Search for the cell housing the specified text and yield its [x, y] center coordinate. 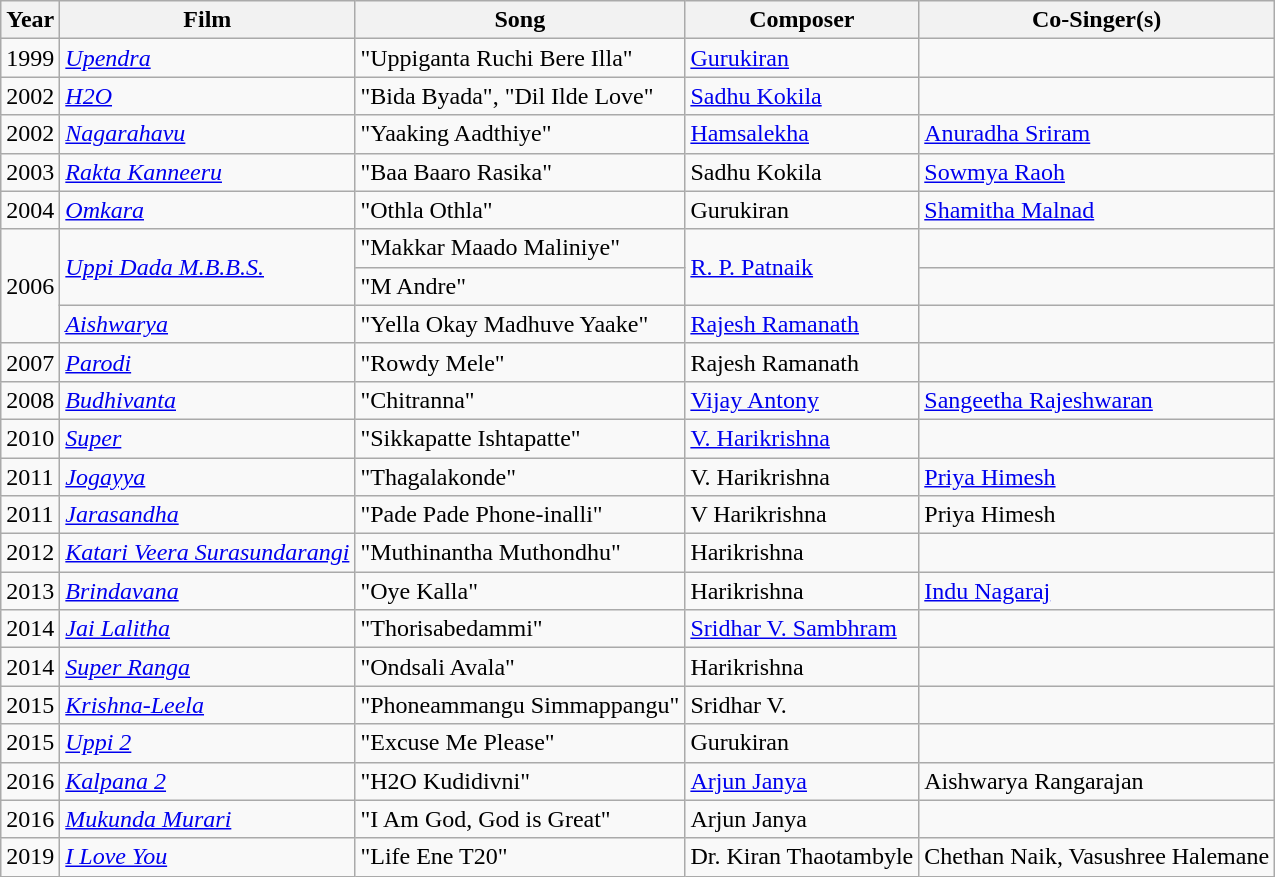
Super Ranga [208, 667]
Kalpana 2 [208, 781]
Upendra [208, 58]
Composer [802, 20]
2012 [30, 553]
V Harikrishna [802, 515]
Chethan Naik, Vasushree Halemane [1097, 857]
2004 [30, 210]
Dr. Kiran Thaotambyle [802, 857]
Jai Lalitha [208, 629]
Film [208, 20]
Aishwarya Rangarajan [1097, 781]
"Uppiganta Ruchi Bere Illa" [520, 58]
Year [30, 20]
Rakta Kanneeru [208, 172]
Indu Nagaraj [1097, 591]
"H2O Kudidivni" [520, 781]
"Rowdy Mele" [520, 362]
"Makkar Maado Maliniye" [520, 248]
"Thagalakonde" [520, 477]
"Excuse Me Please" [520, 743]
Super [208, 438]
2008 [30, 400]
Sangeetha Rajeshwaran [1097, 400]
"Bida Byada", "Dil Ilde Love" [520, 96]
"Muthinantha Muthondhu" [520, 553]
"Othla Othla" [520, 210]
Hamsalekha [802, 134]
1999 [30, 58]
"Life Ene T20" [520, 857]
R. P. Patnaik [802, 267]
Parodi [208, 362]
"Phoneammangu Simmappangu" [520, 705]
Mukunda Murari [208, 819]
"Oye Kalla" [520, 591]
"Sikkapatte Ishtapatte" [520, 438]
2006 [30, 286]
Uppi Dada M.B.B.S. [208, 267]
I Love You [208, 857]
"M Andre" [520, 286]
"Yaaking Aadthiye" [520, 134]
2010 [30, 438]
H2O [208, 96]
Sridhar V. Sambhram [802, 629]
Krishna-Leela [208, 705]
"I Am God, God is Great" [520, 819]
"Chitranna" [520, 400]
Shamitha Malnad [1097, 210]
Sridhar V. [802, 705]
2007 [30, 362]
2003 [30, 172]
Jarasandha [208, 515]
Anuradha Sriram [1097, 134]
2013 [30, 591]
"Ondsali Avala" [520, 667]
Uppi 2 [208, 743]
"Yella Okay Madhuve Yaake" [520, 324]
Song [520, 20]
"Baa Baaro Rasika" [520, 172]
Sowmya Raoh [1097, 172]
Katari Veera Surasundarangi [208, 553]
"Pade Pade Phone-inalli" [520, 515]
Co-Singer(s) [1097, 20]
Nagarahavu [208, 134]
Aishwarya [208, 324]
2019 [30, 857]
"Thorisabedammi" [520, 629]
Budhivanta [208, 400]
Jogayya [208, 477]
Brindavana [208, 591]
Omkara [208, 210]
Vijay Antony [802, 400]
